Detect which cell encompasses the target text, then output its (x, y) center coordinate. 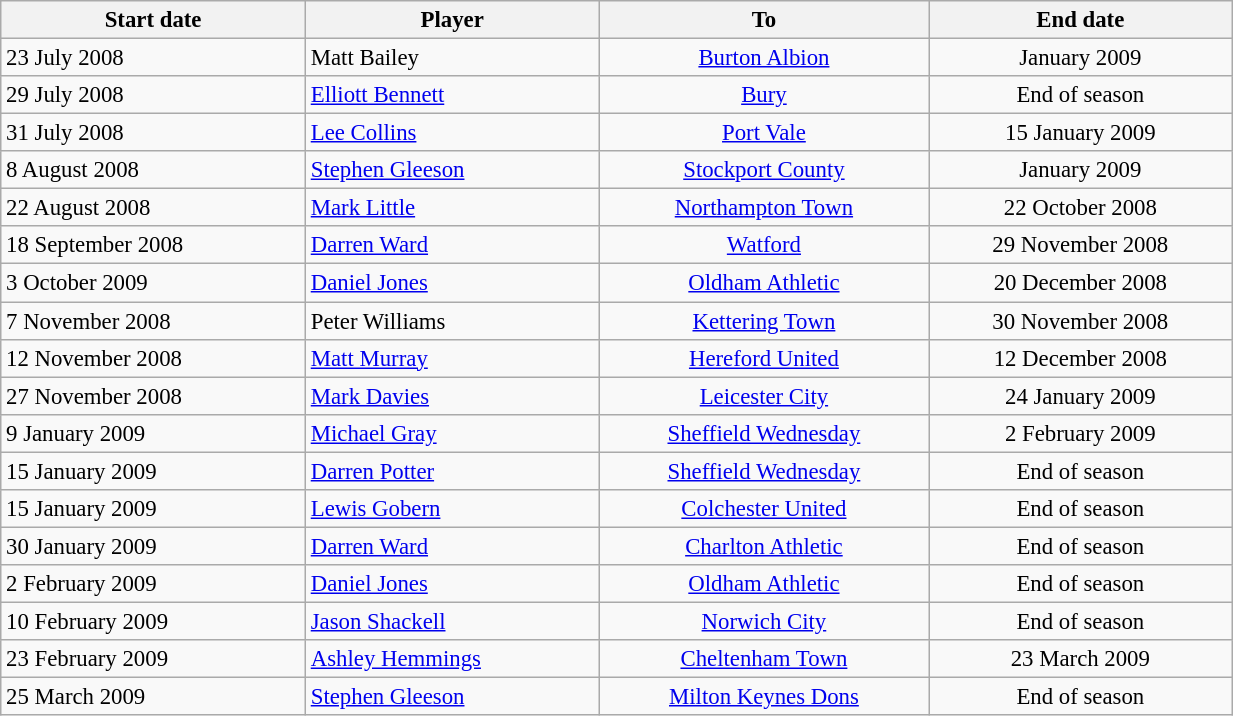
Milton Keynes Dons (764, 697)
7 November 2008 (154, 321)
Norwich City (764, 621)
Lee Collins (452, 133)
Port Vale (764, 133)
Cheltenham Town (764, 659)
Stockport County (764, 170)
30 November 2008 (1080, 321)
3 October 2009 (154, 283)
Matt Bailey (452, 58)
12 December 2008 (1080, 358)
23 July 2008 (154, 58)
23 February 2009 (154, 659)
Elliott Bennett (452, 95)
Matt Murray (452, 358)
End date (1080, 20)
8 August 2008 (154, 170)
30 January 2009 (154, 546)
Watford (764, 245)
23 March 2009 (1080, 659)
29 November 2008 (1080, 245)
12 November 2008 (154, 358)
18 September 2008 (154, 245)
Michael Gray (452, 433)
22 October 2008 (1080, 208)
Charlton Athletic (764, 546)
Leicester City (764, 396)
10 February 2009 (154, 621)
Kettering Town (764, 321)
To (764, 20)
Colchester United (764, 509)
Bury (764, 95)
Lewis Gobern (452, 509)
22 August 2008 (154, 208)
20 December 2008 (1080, 283)
Player (452, 20)
Northampton Town (764, 208)
Mark Davies (452, 396)
Ashley Hemmings (452, 659)
24 January 2009 (1080, 396)
27 November 2008 (154, 396)
9 January 2009 (154, 433)
31 July 2008 (154, 133)
Mark Little (452, 208)
Peter Williams (452, 321)
25 March 2009 (154, 697)
Burton Albion (764, 58)
Jason Shackell (452, 621)
Start date (154, 20)
Darren Potter (452, 471)
29 July 2008 (154, 95)
Hereford United (764, 358)
